Output the (x, y) coordinate of the center of the cell containing the given text.  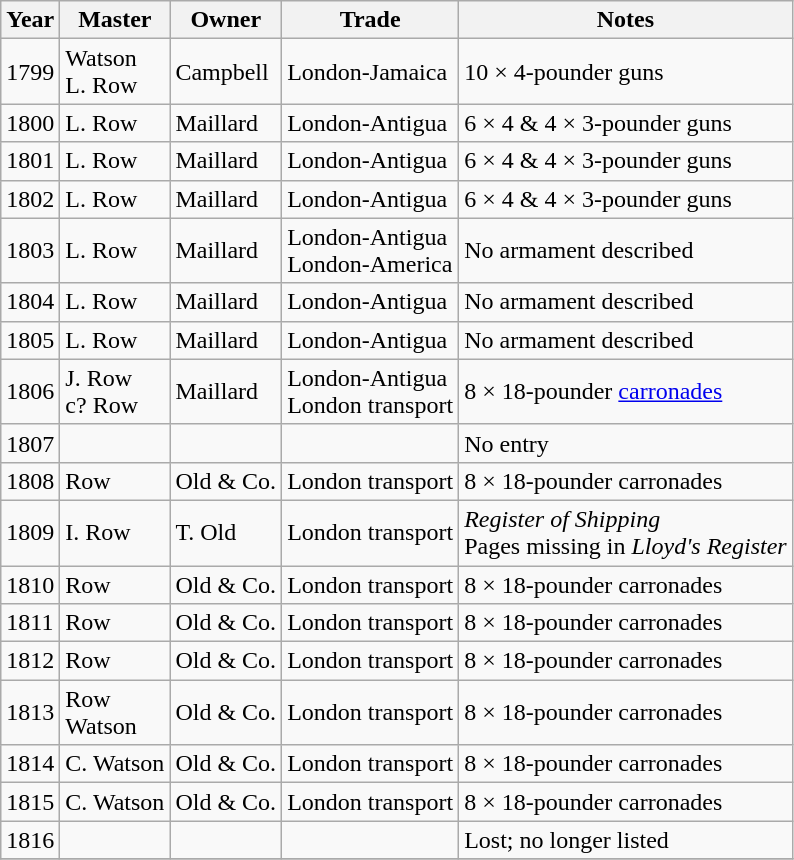
Register of ShippingPages missing in Lloyd's Register (626, 532)
RowWatson (115, 712)
1806 (30, 392)
1801 (30, 161)
Lost; no longer listed (626, 840)
Year (30, 20)
1814 (30, 764)
1815 (30, 802)
Master (115, 20)
1808 (30, 481)
1805 (30, 340)
1802 (30, 199)
10 × 4-pounder guns (626, 72)
Owner (226, 20)
London-AntiguaLondon transport (370, 392)
I. Row (115, 532)
1809 (30, 532)
Trade (370, 20)
Watson L. Row (115, 72)
Campbell (226, 72)
1800 (30, 123)
1811 (30, 623)
London-Jamaica (370, 72)
1803 (30, 250)
1812 (30, 661)
1813 (30, 712)
1816 (30, 840)
1810 (30, 585)
1807 (30, 443)
Notes (626, 20)
1799 (30, 72)
J. Rowc? Row (115, 392)
London-AntiguaLondon-America (370, 250)
No entry (626, 443)
T. Old (226, 532)
1804 (30, 302)
